Search for the cell housing the specified text and yield its [x, y] center coordinate. 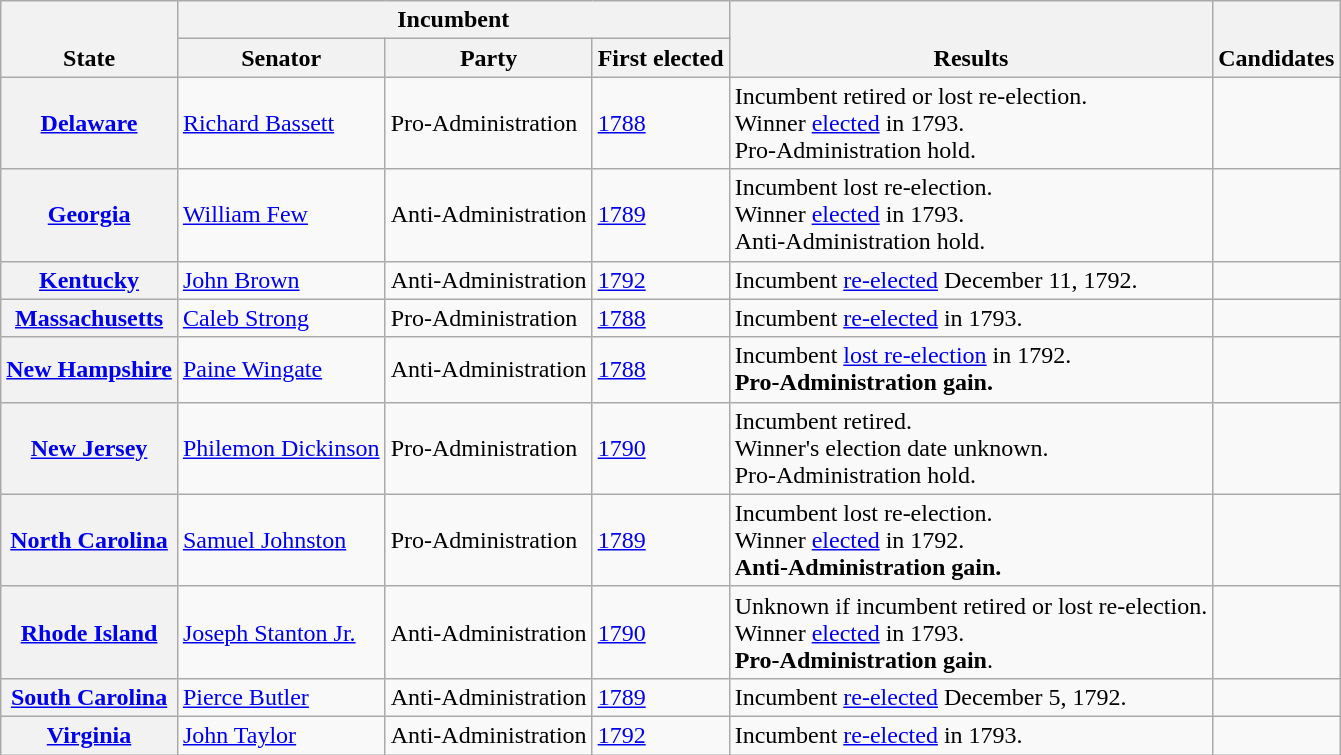
Caleb Strong [281, 318]
John Taylor [281, 735]
Georgia [90, 215]
Samuel Johnston [281, 540]
South Carolina [90, 697]
Kentucky [90, 280]
Incumbent retired.Winner's election date unknown.Pro-Administration hold. [971, 448]
Rhode Island [90, 632]
Incumbent lost re-election.Winner elected in 1793.Anti-Administration hold. [971, 215]
Senator [281, 58]
Philemon Dickinson [281, 448]
Unknown if incumbent retired or lost re-election.Winner elected in 1793.Pro-Administration gain. [971, 632]
State [90, 39]
Incumbent lost re-election in 1792.Pro-Administration gain. [971, 370]
Incumbent retired or lost re-election.Winner elected in 1793.Pro-Administration hold. [971, 123]
William Few [281, 215]
Virginia [90, 735]
Candidates [1276, 39]
Massachusetts [90, 318]
New Hampshire [90, 370]
John Brown [281, 280]
Results [971, 39]
Delaware [90, 123]
Paine Wingate [281, 370]
Incumbent re-elected December 5, 1792. [971, 697]
Joseph Stanton Jr. [281, 632]
Party [488, 58]
New Jersey [90, 448]
Incumbent re-elected December 11, 1792. [971, 280]
Incumbent [453, 20]
Incumbent lost re-election.Winner elected in 1792.Anti-Administration gain. [971, 540]
First elected [660, 58]
Pierce Butler [281, 697]
North Carolina [90, 540]
Richard Bassett [281, 123]
